Scan for the cell matching the given text and deliver its (X, Y) coordinate at center. 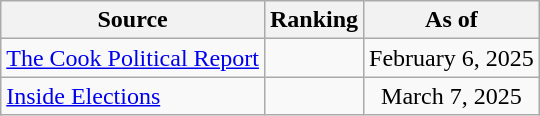
As of (452, 20)
March 7, 2025 (452, 96)
Source (133, 20)
The Cook Political Report (133, 58)
Ranking (314, 20)
February 6, 2025 (452, 58)
Inside Elections (133, 96)
